Scan for the cell matching the given text and deliver its (x, y) coordinate at center. 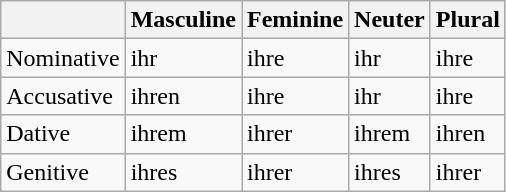
Accusative (63, 96)
Masculine (183, 20)
Dative (63, 134)
Genitive (63, 172)
Feminine (296, 20)
Neuter (390, 20)
Nominative (63, 58)
Plural (468, 20)
